For the text-containing cell, return its midpoint in [x, y] coordinate format. 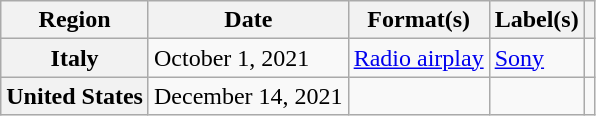
Date [248, 20]
December 14, 2021 [248, 96]
Sony [536, 58]
United States [75, 96]
Label(s) [536, 20]
Format(s) [418, 20]
Italy [75, 58]
October 1, 2021 [248, 58]
Region [75, 20]
Radio airplay [418, 58]
